Scan for the cell matching the given text and deliver its (X, Y) coordinate at center. 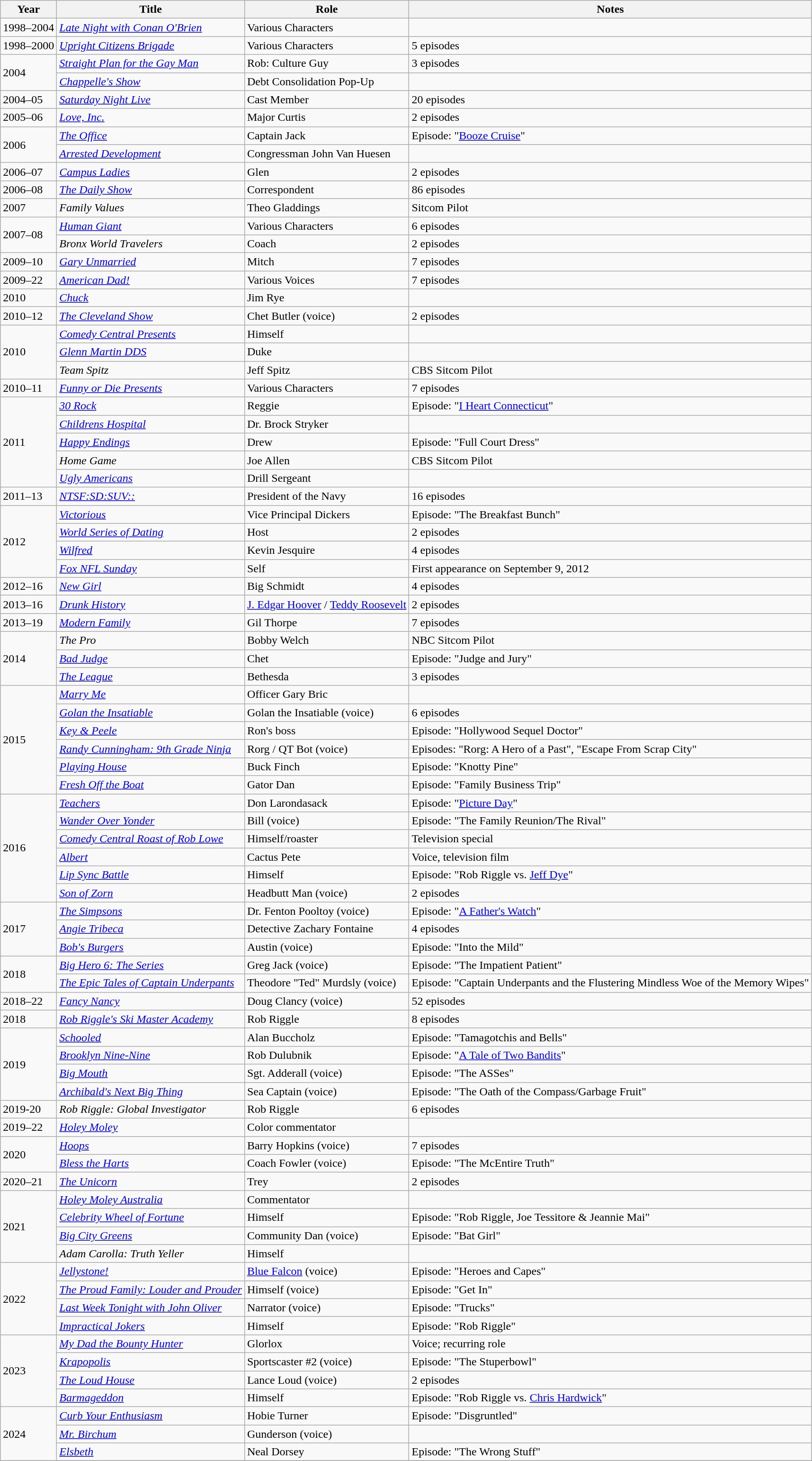
Jellystone! (151, 1272)
Love, Inc. (151, 117)
Brooklyn Nine-Nine (151, 1055)
Joe Allen (327, 460)
Episode: "Judge and Jury" (610, 658)
American Dad! (151, 280)
Episode: "Disgruntled" (610, 1416)
Lip Sync Battle (151, 875)
Coach Fowler (voice) (327, 1163)
Jeff Spitz (327, 370)
Hoops (151, 1145)
Episode: "A Father's Watch" (610, 911)
Episode: "Get In" (610, 1290)
Happy Endings (151, 442)
Campus Ladies (151, 171)
The Simpsons (151, 911)
Title (151, 9)
2014 (28, 658)
2004–05 (28, 99)
Jim Rye (327, 298)
Golan the Insatiable (151, 712)
2019-20 (28, 1109)
Straight Plan for the Gay Man (151, 63)
J. Edgar Hoover / Teddy Roosevelt (327, 604)
Episode: "The Wrong Stuff" (610, 1452)
Big City Greens (151, 1236)
Kevin Jesquire (327, 550)
Neal Dorsey (327, 1452)
Officer Gary Bric (327, 694)
Schooled (151, 1037)
2011–13 (28, 496)
Fresh Off the Boat (151, 785)
Reggie (327, 406)
Rorg / QT Bot (voice) (327, 749)
2006–08 (28, 189)
Randy Cunningham: 9th Grade Ninja (151, 749)
1998–2000 (28, 45)
Teachers (151, 803)
Big Schmidt (327, 586)
Drunk History (151, 604)
Chuck (151, 298)
Sitcom Pilot (610, 207)
Victorious (151, 514)
Rob: Culture Guy (327, 63)
Barry Hopkins (voice) (327, 1145)
2005–06 (28, 117)
Adam Carolla: Truth Yeller (151, 1254)
Ron's boss (327, 730)
My Dad the Bounty Hunter (151, 1344)
Congressman John Van Huesen (327, 153)
Gator Dan (327, 785)
Vice Principal Dickers (327, 514)
Comedy Central Presents (151, 334)
Chet Butler (voice) (327, 316)
Golan the Insatiable (voice) (327, 712)
Episode: "Bat Girl" (610, 1236)
Hobie Turner (327, 1416)
Celebrity Wheel of Fortune (151, 1217)
Himself (voice) (327, 1290)
Major Curtis (327, 117)
Sgt. Adderall (voice) (327, 1073)
The Proud Family: Louder and Prouder (151, 1290)
The Pro (151, 640)
Voice; recurring role (610, 1344)
20 episodes (610, 99)
Wilfred (151, 550)
Gunderson (voice) (327, 1434)
Commentator (327, 1199)
Episode: "Hollywood Sequel Doctor" (610, 730)
Various Voices (327, 280)
Playing House (151, 767)
Bless the Harts (151, 1163)
Sportscaster #2 (voice) (327, 1362)
Episode: "Rob Riggle" (610, 1326)
Curb Your Enthusiasm (151, 1416)
Episode: "The Family Reunion/The Rival" (610, 821)
Buck Finch (327, 767)
World Series of Dating (151, 532)
Sea Captain (voice) (327, 1091)
Family Values (151, 207)
Episode: "The Oath of the Compass/Garbage Fruit" (610, 1091)
Voice, television film (610, 857)
2019 (28, 1064)
Detective Zachary Fontaine (327, 929)
Marry Me (151, 694)
Doug Clancy (voice) (327, 1001)
2012–16 (28, 586)
Mitch (327, 262)
Ugly Americans (151, 478)
Holey Moley (151, 1127)
Gary Unmarried (151, 262)
Episode: "A Tale of Two Bandits" (610, 1055)
Greg Jack (voice) (327, 965)
Chappelle's Show (151, 81)
Modern Family (151, 622)
Key & Peele (151, 730)
Year (28, 9)
Episode: "The Breakfast Bunch" (610, 514)
Big Mouth (151, 1073)
Self (327, 568)
Dr. Brock Stryker (327, 424)
Episode: "The McEntire Truth" (610, 1163)
2018–22 (28, 1001)
16 episodes (610, 496)
Trey (327, 1181)
Bad Judge (151, 658)
Dr. Fenton Pooltoy (voice) (327, 911)
2022 (28, 1299)
Episode: "The ASSes" (610, 1073)
8 episodes (610, 1019)
2007–08 (28, 235)
2015 (28, 740)
Bethesda (327, 676)
Episode: "Rob Riggle vs. Chris Hardwick" (610, 1398)
Himself/roaster (327, 839)
Glorlox (327, 1344)
Human Giant (151, 226)
Upright Citizens Brigade (151, 45)
Funny or Die Presents (151, 388)
Team Spitz (151, 370)
2016 (28, 848)
2021 (28, 1227)
2017 (28, 929)
Angie Tribeca (151, 929)
Duke (327, 352)
Coach (327, 244)
Glen (327, 171)
The League (151, 676)
Holey Moley Australia (151, 1199)
Don Larondasack (327, 803)
The Cleveland Show (151, 316)
Arrested Development (151, 153)
Headbutt Man (voice) (327, 893)
Wander Over Yonder (151, 821)
Albert (151, 857)
The Office (151, 135)
Fox NFL Sunday (151, 568)
Cactus Pete (327, 857)
Elsbeth (151, 1452)
Bill (voice) (327, 821)
Big Hero 6: The Series (151, 965)
2020–21 (28, 1181)
2024 (28, 1434)
Episode: "Captain Underpants and the Flustering Mindless Woe of the Memory Wipes" (610, 983)
Episode: "Rob Riggle, Joe Tessitore & Jeannie Mai" (610, 1217)
2010–11 (28, 388)
Late Night with Conan O'Brien (151, 27)
NBC Sitcom Pilot (610, 640)
Son of Zorn (151, 893)
Correspondent (327, 189)
Last Week Tonight with John Oliver (151, 1308)
Rob Riggle: Global Investigator (151, 1109)
Episode: "Tamagotchis and Bells" (610, 1037)
Glenn Martin DDS (151, 352)
Blue Falcon (voice) (327, 1272)
Mr. Birchum (151, 1434)
Episode: "Knotty Pine" (610, 767)
Comedy Central Roast of Rob Lowe (151, 839)
Childrens Hospital (151, 424)
Rob Riggle's Ski Master Academy (151, 1019)
1998–2004 (28, 27)
Host (327, 532)
Bronx World Travelers (151, 244)
Episodes: "Rorg: A Hero of a Past", "Escape From Scrap City" (610, 749)
2011 (28, 442)
The Loud House (151, 1380)
Community Dan (voice) (327, 1236)
NTSF:SD:SUV:: (151, 496)
2009–22 (28, 280)
Bob's Burgers (151, 947)
Episode: "Rob Riggle vs. Jeff Dye" (610, 875)
2019–22 (28, 1127)
Theodore "Ted" Murdsly (voice) (327, 983)
86 episodes (610, 189)
5 episodes (610, 45)
Notes (610, 9)
Episode: "Booze Cruise" (610, 135)
2007 (28, 207)
2023 (28, 1371)
Role (327, 9)
Episode: "Heroes and Capes" (610, 1272)
2013–19 (28, 622)
Drill Sergeant (327, 478)
The Epic Tales of Captain Underpants (151, 983)
Episode: "Into the Mild" (610, 947)
Episode: "Family Business Trip" (610, 785)
Episode: "I Heart Connecticut" (610, 406)
Episode: "The Stuperbowl" (610, 1362)
Theo Gladdings (327, 207)
2020 (28, 1154)
Episode: "Trucks" (610, 1308)
Impractical Jokers (151, 1326)
Episode: "Picture Day" (610, 803)
Debt Consolidation Pop-Up (327, 81)
Television special (610, 839)
Lance Loud (voice) (327, 1380)
First appearance on September 9, 2012 (610, 568)
The Unicorn (151, 1181)
Episode: "The Impatient Patient" (610, 965)
Barmageddon (151, 1398)
Chet (327, 658)
2006–07 (28, 171)
Fancy Nancy (151, 1001)
Alan Buccholz (327, 1037)
Austin (voice) (327, 947)
Bobby Welch (327, 640)
New Girl (151, 586)
Captain Jack (327, 135)
2010–12 (28, 316)
30 Rock (151, 406)
Narrator (voice) (327, 1308)
The Daily Show (151, 189)
Saturday Night Live (151, 99)
Color commentator (327, 1127)
Episode: "Full Court Dress" (610, 442)
Rob Dulubnik (327, 1055)
2013–16 (28, 604)
2012 (28, 541)
2006 (28, 144)
2009–10 (28, 262)
Drew (327, 442)
President of the Navy (327, 496)
Gil Thorpe (327, 622)
Cast Member (327, 99)
Home Game (151, 460)
Archibald's Next Big Thing (151, 1091)
2004 (28, 72)
52 episodes (610, 1001)
Krapopolis (151, 1362)
